Locate the cell with the specified text and output its (X, Y) center coordinate. 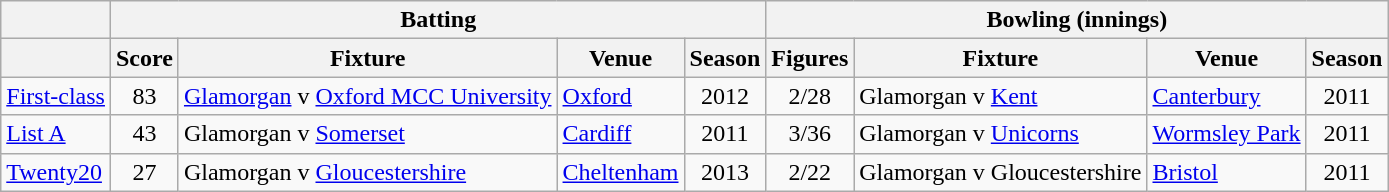
Glamorgan v Somerset (368, 134)
Cardiff (620, 134)
Canterbury (1226, 96)
Bowling (innings) (1077, 20)
2012 (725, 96)
Cheltenham (620, 172)
3/36 (810, 134)
Glamorgan v Unicorns (1000, 134)
2/22 (810, 172)
83 (144, 96)
2/28 (810, 96)
Wormsley Park (1226, 134)
2013 (725, 172)
First-class (56, 96)
List A (56, 134)
27 (144, 172)
Oxford (620, 96)
Figures (810, 58)
Glamorgan v Kent (1000, 96)
43 (144, 134)
Glamorgan v Oxford MCC University (368, 96)
Bristol (1226, 172)
Batting (438, 20)
Twenty20 (56, 172)
Score (144, 58)
